Find where the given text appears and provide that cell's center as (X, Y) coordinate. 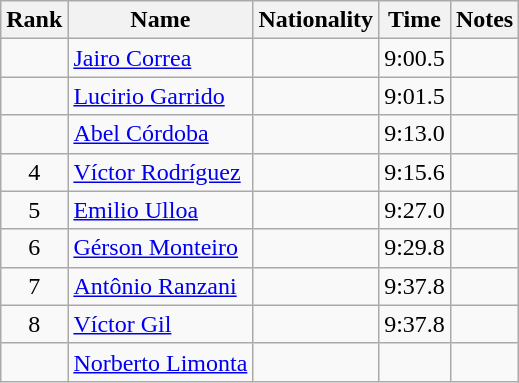
4 (34, 172)
Name (160, 20)
Norberto Limonta (160, 362)
9:15.6 (415, 172)
Emilio Ulloa (160, 210)
Víctor Gil (160, 324)
Notes (484, 20)
Lucirio Garrido (160, 96)
9:00.5 (415, 58)
Abel Córdoba (160, 134)
8 (34, 324)
Antônio Ranzani (160, 286)
7 (34, 286)
Time (415, 20)
Nationality (316, 20)
6 (34, 248)
9:13.0 (415, 134)
Gérson Monteiro (160, 248)
Víctor Rodríguez (160, 172)
Rank (34, 20)
Jairo Correa (160, 58)
9:27.0 (415, 210)
9:01.5 (415, 96)
5 (34, 210)
9:29.8 (415, 248)
